Determine the (X, Y) coordinate at the center of the cell enclosing the given text.  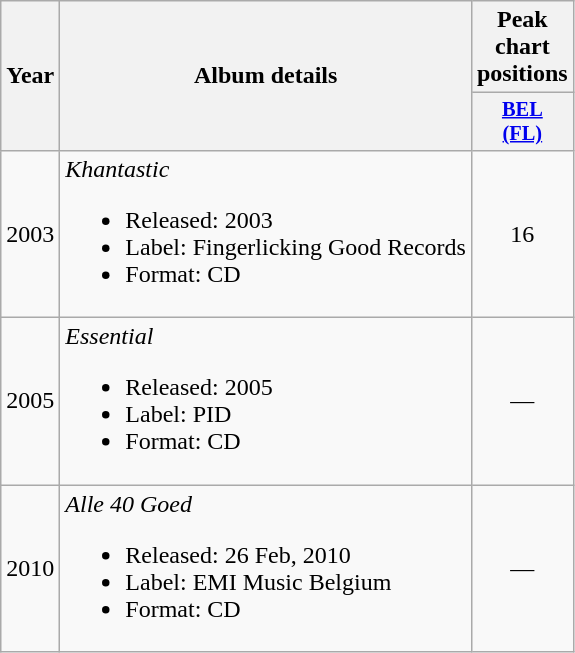
KhantasticReleased: 2003Label: Fingerlicking Good RecordsFormat: CD (266, 234)
Alle 40 GoedReleased: 26 Feb, 2010Label: EMI Music BelgiumFormat: CD (266, 568)
2005 (30, 402)
Year (30, 76)
16 (522, 234)
EssentialReleased: 2005Label: PIDFormat: CD (266, 402)
Album details (266, 76)
Peak chart positions (522, 47)
BEL(FL) (522, 122)
2003 (30, 234)
2010 (30, 568)
